Capture the cell that displays the provided text and extract its [X, Y] central coordinate. 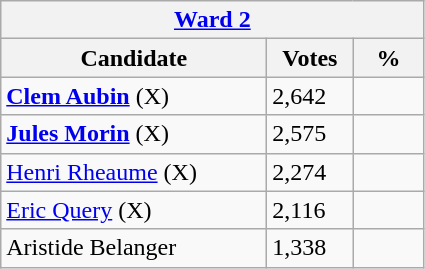
Candidate [134, 58]
Jules Morin (X) [134, 134]
% [388, 58]
Ward 2 [212, 20]
Votes [310, 58]
1,338 [310, 248]
2,274 [310, 172]
Clem Aubin (X) [134, 96]
2,642 [310, 96]
2,575 [310, 134]
Aristide Belanger [134, 248]
Henri Rheaume (X) [134, 172]
Eric Query (X) [134, 210]
2,116 [310, 210]
